Pinpoint the cell where the given text exists, returning its [x, y] midpoint coordinate. 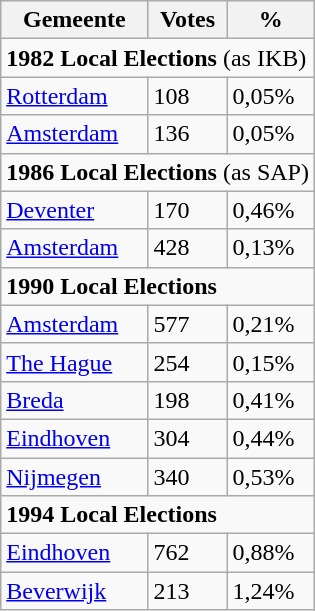
Deventer [74, 210]
1986 Local Elections (as SAP) [158, 172]
Breda [74, 400]
Gemeente [74, 20]
304 [188, 438]
% [270, 20]
0,46% [270, 210]
Rotterdam [74, 96]
0,21% [270, 324]
577 [188, 324]
0,15% [270, 362]
Nijmegen [74, 477]
1994 Local Elections [158, 515]
198 [188, 400]
0,44% [270, 438]
136 [188, 134]
0,88% [270, 553]
0,53% [270, 477]
108 [188, 96]
170 [188, 210]
The Hague [74, 362]
0,41% [270, 400]
762 [188, 553]
Beverwijk [74, 591]
428 [188, 248]
1982 Local Elections (as IKB) [158, 58]
254 [188, 362]
0,13% [270, 248]
Votes [188, 20]
213 [188, 591]
1990 Local Elections [158, 286]
340 [188, 477]
1,24% [270, 591]
